Provide the [X, Y] coordinate of the cell's center where the given text is located.  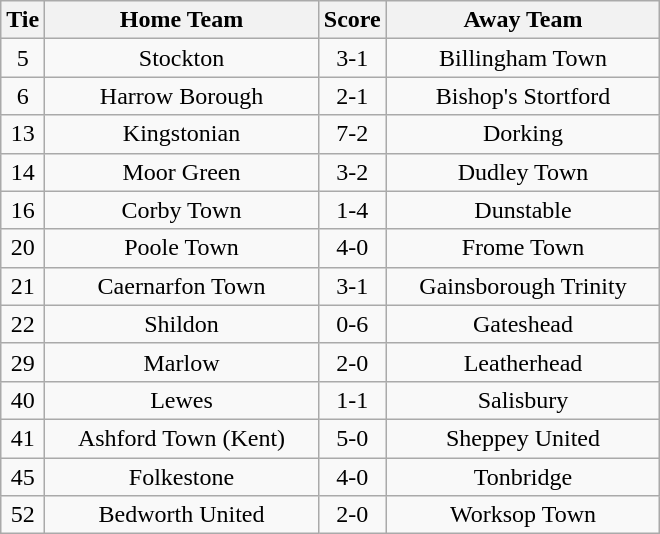
40 [23, 400]
22 [23, 324]
Bishop's Stortford [523, 96]
0-6 [352, 324]
Gateshead [523, 324]
14 [23, 172]
29 [23, 362]
2-1 [352, 96]
Caernarfon Town [182, 286]
6 [23, 96]
Gainsborough Trinity [523, 286]
Sheppey United [523, 438]
1-1 [352, 400]
Dunstable [523, 210]
Salisbury [523, 400]
45 [23, 477]
5 [23, 58]
Worksop Town [523, 515]
5-0 [352, 438]
Tie [23, 20]
Moor Green [182, 172]
16 [23, 210]
Billingham Town [523, 58]
52 [23, 515]
Lewes [182, 400]
Poole Town [182, 248]
Bedworth United [182, 515]
Ashford Town (Kent) [182, 438]
21 [23, 286]
Score [352, 20]
41 [23, 438]
Dudley Town [523, 172]
Marlow [182, 362]
Home Team [182, 20]
20 [23, 248]
3-2 [352, 172]
1-4 [352, 210]
13 [23, 134]
Shildon [182, 324]
Stockton [182, 58]
Frome Town [523, 248]
Corby Town [182, 210]
Leatherhead [523, 362]
7-2 [352, 134]
Dorking [523, 134]
Away Team [523, 20]
Tonbridge [523, 477]
Folkestone [182, 477]
Harrow Borough [182, 96]
Kingstonian [182, 134]
